Capture the cell that displays the provided text and extract its (x, y) central coordinate. 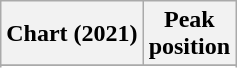
Peakposition (189, 34)
Chart (2021) (72, 34)
